Search for the cell housing the specified text and yield its [x, y] center coordinate. 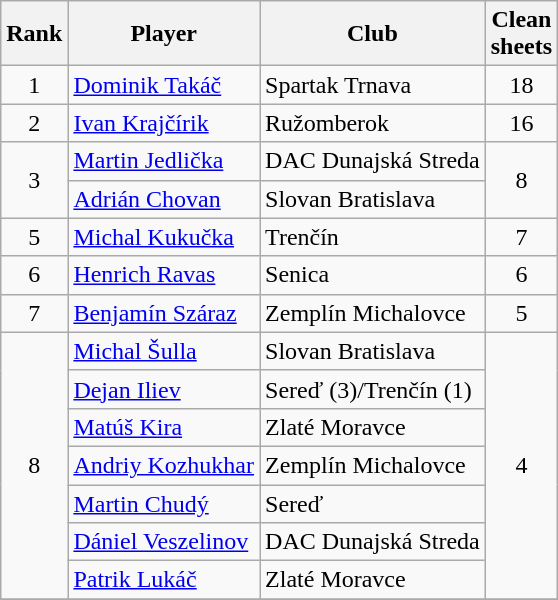
Michal Šulla [164, 351]
Spartak Trnava [373, 85]
Ružomberok [373, 123]
4 [521, 465]
Senica [373, 275]
Clean sheets [521, 34]
Martin Jedlička [164, 161]
Sereď (3)/Trenčín (1) [373, 389]
Patrik Lukáč [164, 580]
Rank [34, 34]
Player [164, 34]
Adrián Chovan [164, 199]
3 [34, 180]
2 [34, 123]
Matúš Kira [164, 427]
Benjamín Száraz [164, 313]
Dániel Veszelinov [164, 542]
18 [521, 85]
Trenčín [373, 237]
Dejan Iliev [164, 389]
Dominik Takáč [164, 85]
Martin Chudý [164, 503]
Michal Kukučka [164, 237]
Andriy Kozhukhar [164, 465]
Ivan Krajčírik [164, 123]
Club [373, 34]
Henrich Ravas [164, 275]
16 [521, 123]
Sereď [373, 503]
1 [34, 85]
